Extract the (X, Y) coordinate from the center of the cell holding the provided text.  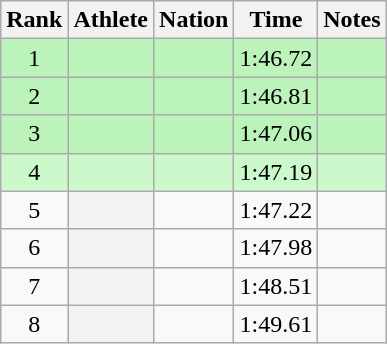
1:46.72 (276, 58)
1:47.98 (276, 248)
7 (34, 286)
Nation (194, 20)
1:47.06 (276, 134)
1:48.51 (276, 286)
Rank (34, 20)
6 (34, 248)
1 (34, 58)
5 (34, 210)
Athlete (111, 20)
1:47.19 (276, 172)
Notes (352, 20)
8 (34, 324)
Time (276, 20)
1:49.61 (276, 324)
1:46.81 (276, 96)
3 (34, 134)
4 (34, 172)
1:47.22 (276, 210)
2 (34, 96)
